Capture the cell that displays the provided text and extract its [X, Y] central coordinate. 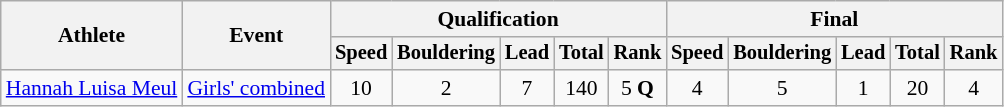
7 [527, 88]
Event [256, 36]
1 [863, 88]
Hannah Luisa Meul [92, 88]
Athlete [92, 36]
Girls' combined [256, 88]
Qualification [498, 19]
140 [582, 88]
2 [446, 88]
20 [918, 88]
10 [361, 88]
Final [834, 19]
5 Q [638, 88]
5 [782, 88]
